Pinpoint the cell where the given text exists, returning its (x, y) midpoint coordinate. 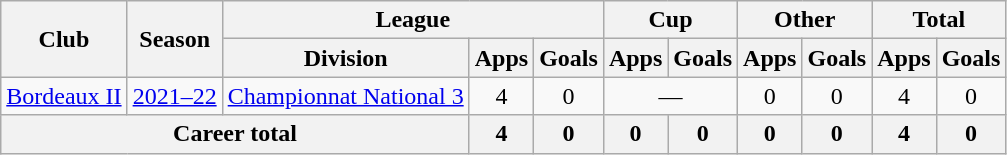
Other (805, 20)
Career total (235, 134)
Division (346, 58)
2021–22 (174, 96)
Season (174, 39)
Cup (670, 20)
Bordeaux II (64, 96)
League (412, 20)
Total (939, 20)
Championnat National 3 (346, 96)
— (670, 96)
Club (64, 39)
